Extract the (X, Y) coordinate from the center of the cell holding the provided text.  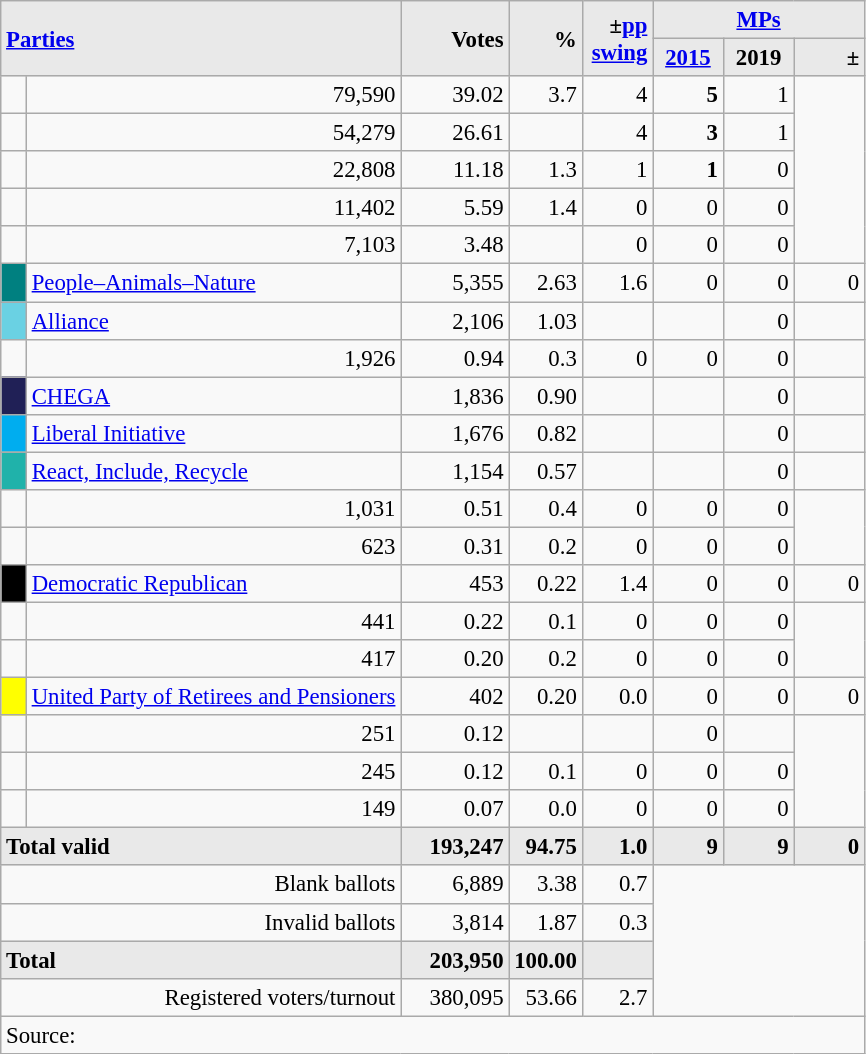
79,590 (213, 95)
11,402 (213, 208)
0.57 (546, 471)
2019 (758, 58)
453 (455, 584)
1,676 (455, 433)
0.31 (455, 546)
441 (213, 621)
2015 (688, 58)
1.03 (546, 321)
Parties (201, 38)
2.63 (546, 283)
React, Include, Recycle (213, 471)
MPs (759, 20)
0.90 (546, 396)
100.00 (546, 960)
3.38 (546, 885)
5.59 (455, 208)
Liberal Initiative (213, 433)
0.94 (455, 358)
245 (213, 772)
417 (213, 659)
CHEGA (213, 396)
0.7 (618, 885)
1,836 (455, 396)
39.02 (455, 95)
Total valid (201, 847)
Invalid ballots (201, 922)
±pp swing (618, 38)
3,814 (455, 922)
Total (201, 960)
54,279 (213, 133)
402 (455, 697)
5,355 (455, 283)
1,154 (455, 471)
1.6 (618, 283)
7,103 (213, 245)
Source: (433, 1035)
251 (213, 734)
380,095 (455, 997)
94.75 (546, 847)
53.66 (546, 997)
Votes (455, 38)
0.51 (455, 509)
623 (213, 546)
6,889 (455, 885)
0.07 (455, 809)
1.87 (546, 922)
0.82 (546, 433)
1.3 (546, 170)
People–Animals–Nature (213, 283)
1,031 (213, 509)
3 (688, 133)
5 (688, 95)
% (546, 38)
3.7 (546, 95)
± (830, 58)
11.18 (455, 170)
1.0 (618, 847)
United Party of Retirees and Pensioners (213, 697)
Blank ballots (201, 885)
3.48 (455, 245)
1,926 (213, 358)
2,106 (455, 321)
0.4 (546, 509)
Democratic Republican (213, 584)
Alliance (213, 321)
26.61 (455, 133)
203,950 (455, 960)
2.7 (618, 997)
193,247 (455, 847)
149 (213, 809)
Registered voters/turnout (201, 997)
22,808 (213, 170)
